Search for the cell housing the specified text and yield its [x, y] center coordinate. 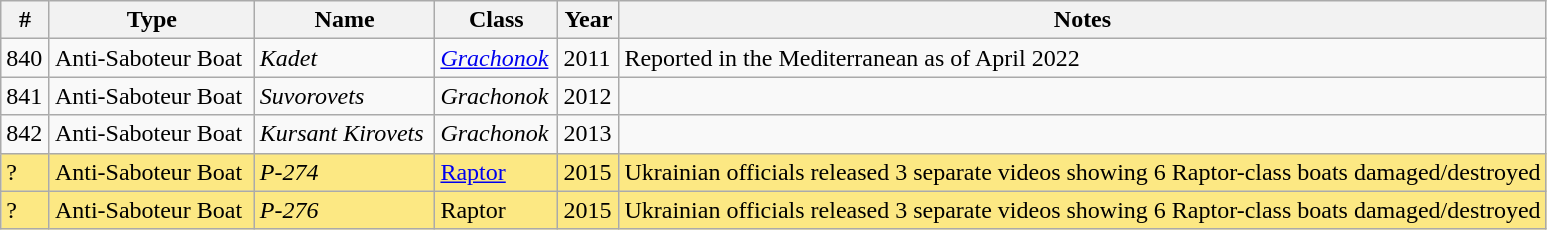
P-276 [344, 210]
2013 [588, 134]
Kadet [344, 58]
Year [588, 20]
842 [26, 134]
840 [26, 58]
841 [26, 96]
Reported in the Mediterranean as of April 2022 [1082, 58]
Notes [1082, 20]
Class [496, 20]
2011 [588, 58]
Kursant Kirovets [344, 134]
P-274 [344, 172]
Suvorovets [344, 96]
# [26, 20]
2012 [588, 96]
Name [344, 20]
Type [152, 20]
